Find where the given text appears and provide that cell's center as (X, Y) coordinate. 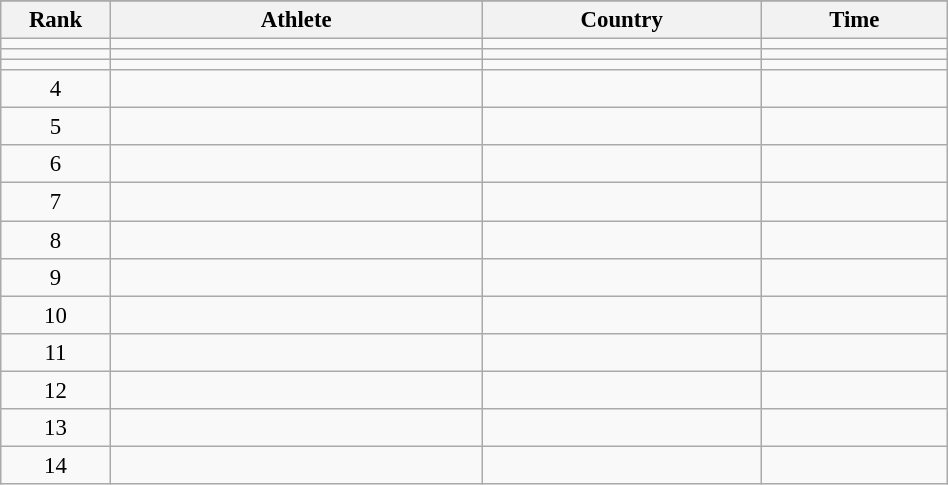
12 (56, 390)
14 (56, 465)
Athlete (296, 20)
Time (854, 20)
Country (622, 20)
9 (56, 277)
4 (56, 89)
5 (56, 127)
13 (56, 428)
8 (56, 240)
10 (56, 315)
11 (56, 352)
6 (56, 165)
7 (56, 202)
Rank (56, 20)
